Provide the (x, y) coordinate of the cell's center where the given text is located.  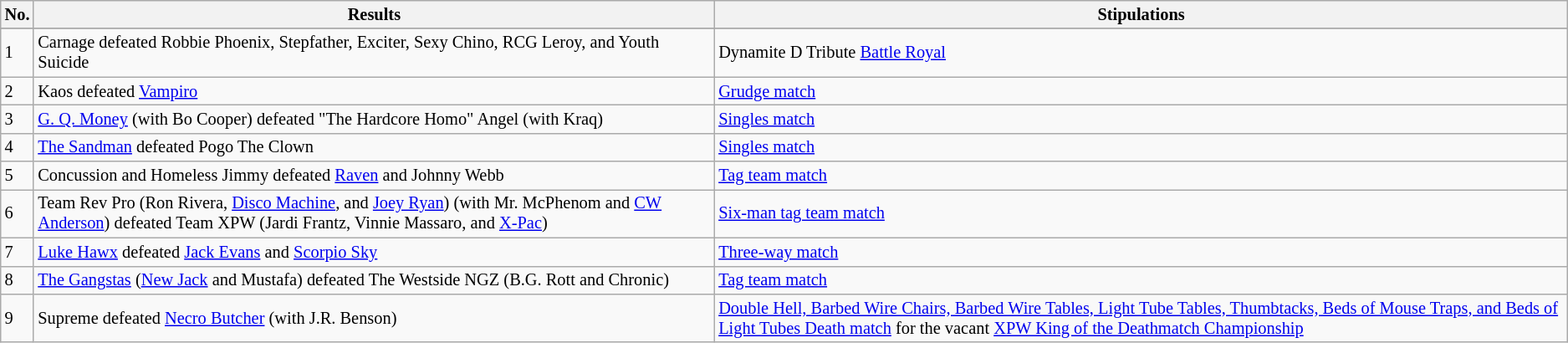
Grudge match (1141, 91)
Supreme defeated Necro Butcher (with J.R. Benson) (374, 318)
Results (374, 14)
The Gangstas (New Jack and Mustafa) defeated The Westside NGZ (B.G. Rott and Chronic) (374, 280)
Stipulations (1141, 14)
G. Q. Money (with Bo Cooper) defeated "The Hardcore Homo" Angel (with Kraq) (374, 119)
1 (18, 53)
7 (18, 252)
4 (18, 147)
5 (18, 176)
No. (18, 14)
8 (18, 280)
Concussion and Homeless Jimmy defeated Raven and Johnny Webb (374, 176)
6 (18, 213)
The Sandman defeated Pogo The Clown (374, 147)
Luke Hawx defeated Jack Evans and Scorpio Sky (374, 252)
Carnage defeated Robbie Phoenix, Stepfather, Exciter, Sexy Chino, RCG Leroy, and Youth Suicide (374, 53)
Dynamite D Tribute Battle Royal (1141, 53)
9 (18, 318)
Kaos defeated Vampiro (374, 91)
Six-man tag team match (1141, 213)
3 (18, 119)
2 (18, 91)
Three-way match (1141, 252)
